Determine the (x, y) coordinate at the center of the cell enclosing the given text.  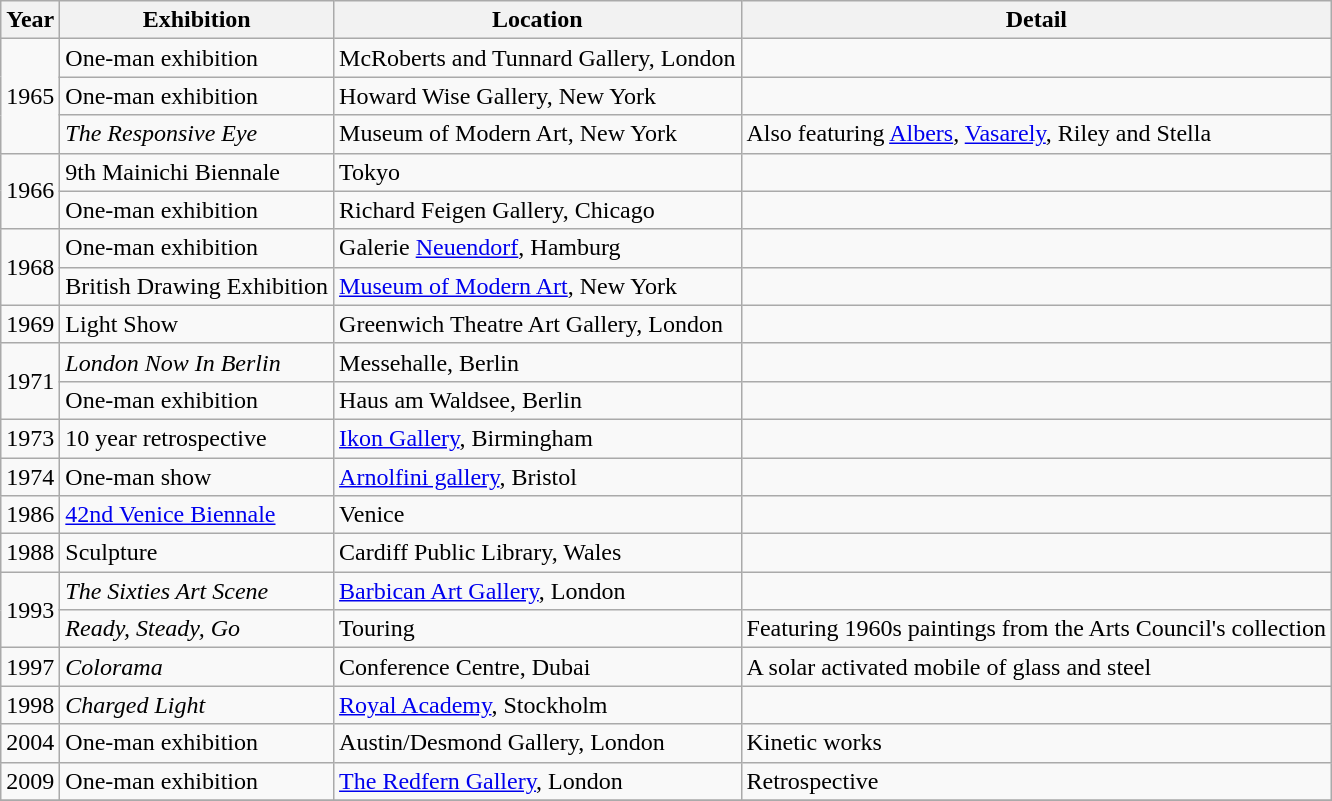
Conference Centre, Dubai (538, 667)
One-man show (197, 477)
Ready, Steady, Go (197, 629)
Ikon Gallery, Birmingham (538, 438)
10 year retrospective (197, 438)
Colorama (197, 667)
Haus am Waldsee, Berlin (538, 400)
1966 (30, 191)
Light Show (197, 324)
9th Mainichi Biennale (197, 172)
1973 (30, 438)
Austin/Desmond Gallery, London (538, 743)
Touring (538, 629)
Detail (1036, 20)
1974 (30, 477)
Charged Light (197, 705)
Kinetic works (1036, 743)
Tokyo (538, 172)
Howard Wise Gallery, New York (538, 96)
Retrospective (1036, 781)
Galerie Neuendorf, Hamburg (538, 248)
Arnolfini gallery, Bristol (538, 477)
2009 (30, 781)
Location (538, 20)
Greenwich Theatre Art Gallery, London (538, 324)
The Redfern Gallery, London (538, 781)
The Responsive Eye (197, 134)
Sculpture (197, 553)
Year (30, 20)
The Sixties Art Scene (197, 591)
Featuring 1960s paintings from the Arts Council's collection (1036, 629)
McRoberts and Tunnard Gallery, London (538, 58)
Royal Academy, Stockholm (538, 705)
1997 (30, 667)
London Now In Berlin (197, 362)
Also featuring Albers, Vasarely, Riley and Stella (1036, 134)
1969 (30, 324)
Messehalle, Berlin (538, 362)
1986 (30, 515)
42nd Venice Biennale (197, 515)
Cardiff Public Library, Wales (538, 553)
1988 (30, 553)
2004 (30, 743)
British Drawing Exhibition (197, 286)
Venice (538, 515)
Barbican Art Gallery, London (538, 591)
1965 (30, 96)
Richard Feigen Gallery, Chicago (538, 210)
Exhibition (197, 20)
1993 (30, 610)
1998 (30, 705)
A solar activated mobile of glass and steel (1036, 667)
1968 (30, 267)
1971 (30, 381)
